For the text-containing cell, return its midpoint in [X, Y] coordinate format. 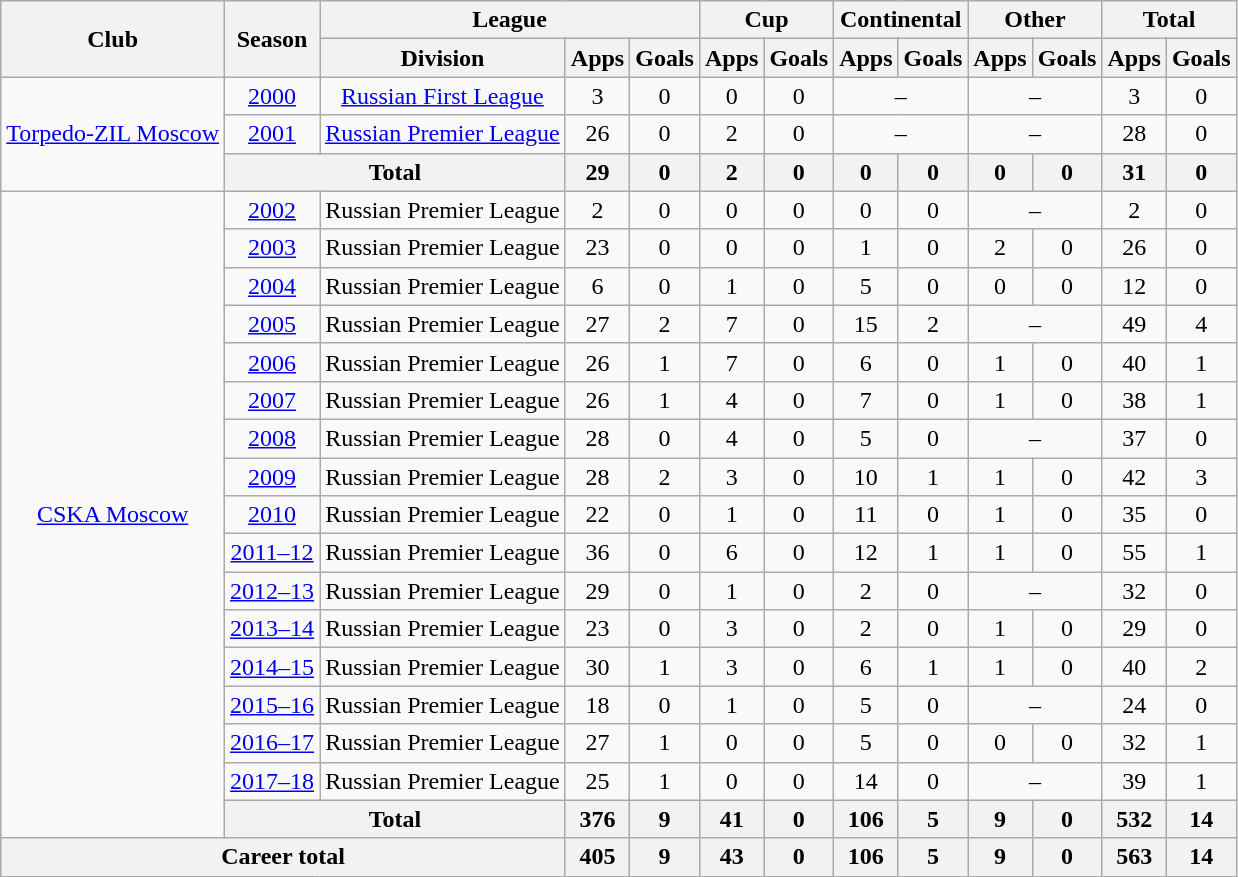
Continental [901, 20]
30 [597, 667]
2007 [272, 400]
42 [1134, 477]
2006 [272, 362]
22 [597, 515]
Other [1035, 20]
35 [1134, 515]
2008 [272, 438]
36 [597, 553]
37 [1134, 438]
31 [1134, 172]
Career total [284, 857]
2003 [272, 248]
563 [1134, 857]
2001 [272, 134]
405 [597, 857]
Russian First League [443, 96]
2017–18 [272, 781]
2016–17 [272, 743]
11 [866, 515]
10 [866, 477]
2000 [272, 96]
41 [731, 819]
39 [1134, 781]
2012–13 [272, 591]
2004 [272, 286]
2010 [272, 515]
49 [1134, 324]
2014–15 [272, 667]
Cup [766, 20]
532 [1134, 819]
376 [597, 819]
18 [597, 705]
24 [1134, 705]
CSKA Moscow [113, 514]
2002 [272, 210]
15 [866, 324]
38 [1134, 400]
Season [272, 39]
Club [113, 39]
Division [443, 58]
2015–16 [272, 705]
25 [597, 781]
2011–12 [272, 553]
2005 [272, 324]
Torpedo-ZIL Moscow [113, 134]
2009 [272, 477]
2013–14 [272, 629]
43 [731, 857]
55 [1134, 553]
League [510, 20]
